Return the (x, y) coordinate for the center point of the cell that contains the specified text.  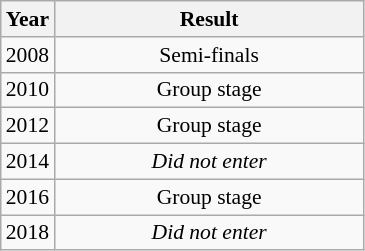
Result (209, 19)
2008 (28, 55)
2014 (28, 162)
2018 (28, 233)
Year (28, 19)
2010 (28, 90)
2016 (28, 197)
Semi-finals (209, 55)
2012 (28, 126)
